Output the [X, Y] coordinate of the center of the cell containing the given text.  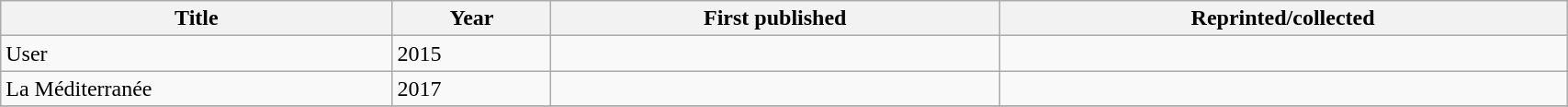
Year [472, 18]
2015 [472, 53]
La Méditerranée [197, 89]
2017 [472, 89]
Title [197, 18]
User [197, 53]
First published [775, 18]
Reprinted/collected [1283, 18]
